Scan for the cell matching the given text and deliver its (x, y) coordinate at center. 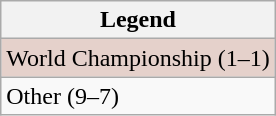
Other (9–7) (138, 96)
World Championship (1–1) (138, 58)
Legend (138, 20)
